Locate the cell with the specified text and output its (X, Y) center coordinate. 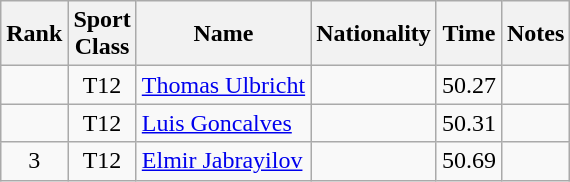
Thomas Ulbricht (223, 85)
Rank (34, 34)
Name (223, 34)
SportClass (102, 34)
Time (468, 34)
Nationality (374, 34)
50.69 (468, 161)
3 (34, 161)
Luis Goncalves (223, 123)
Elmir Jabrayilov (223, 161)
Notes (535, 34)
50.31 (468, 123)
50.27 (468, 85)
